Capture the cell that displays the provided text and extract its [x, y] central coordinate. 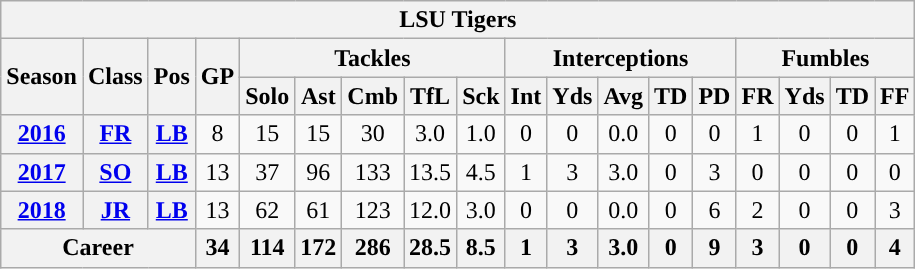
4.5 [481, 172]
61 [318, 210]
JR [115, 210]
Class [115, 77]
Cmb [373, 96]
Season [42, 77]
8 [217, 134]
114 [268, 248]
Career [98, 248]
2016 [42, 134]
LSU Tigers [458, 20]
13.5 [430, 172]
2 [758, 210]
4 [895, 248]
133 [373, 172]
12.0 [430, 210]
2018 [42, 210]
1.0 [481, 134]
Tackles [372, 58]
Int [526, 96]
Fumbles [826, 58]
37 [268, 172]
GP [217, 77]
Avg [624, 96]
34 [217, 248]
2017 [42, 172]
123 [373, 210]
96 [318, 172]
PD [714, 96]
286 [373, 248]
SO [115, 172]
Sck [481, 96]
Interceptions [620, 58]
Solo [268, 96]
FF [895, 96]
6 [714, 210]
Ast [318, 96]
30 [373, 134]
TfL [430, 96]
62 [268, 210]
Pos [172, 77]
28.5 [430, 248]
9 [714, 248]
172 [318, 248]
8.5 [481, 248]
